Extract the [x, y] coordinate from the center of the cell holding the provided text.  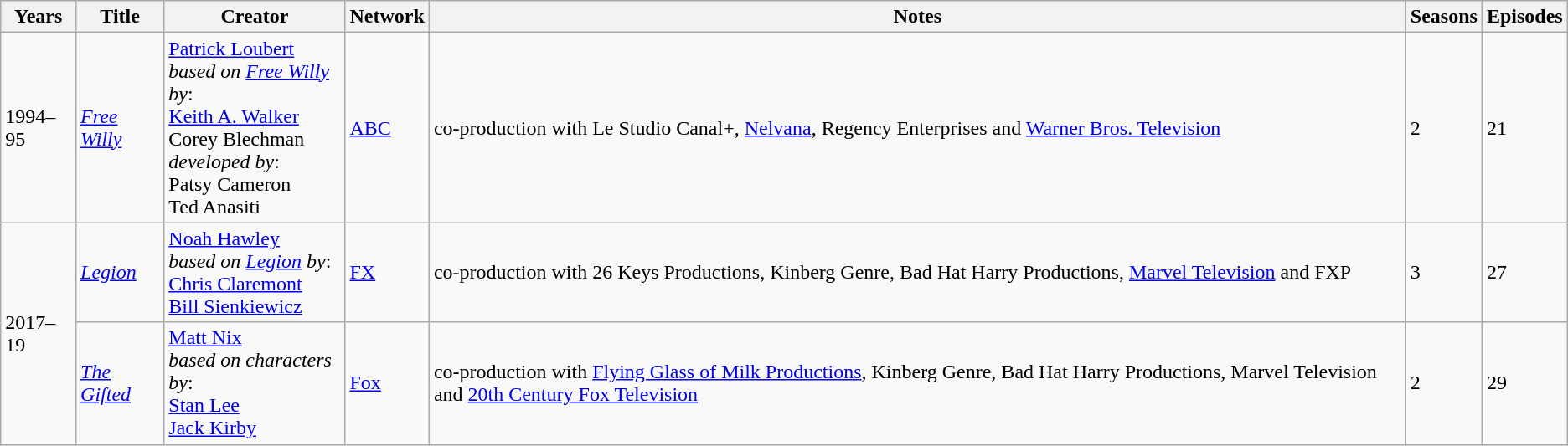
Network [387, 17]
Noah Hawleybased on Legion by:Chris ClaremontBill Sienkiewicz [255, 273]
Patrick Loubertbased on Free Willy by:Keith A. WalkerCorey Blechmandeveloped by:Patsy CameronTed Anasiti [255, 127]
co-production with Le Studio Canal+, Nelvana, Regency Enterprises and Warner Bros. Television [917, 127]
Creator [255, 17]
Matt Nixbased on characters by:Stan LeeJack Kirby [255, 383]
2017–19 [39, 333]
27 [1524, 273]
29 [1524, 383]
Years [39, 17]
Fox [387, 383]
Free Willy [121, 127]
ABC [387, 127]
Seasons [1444, 17]
The Gifted [121, 383]
21 [1524, 127]
Title [121, 17]
3 [1444, 273]
Episodes [1524, 17]
Notes [917, 17]
FX [387, 273]
co-production with 26 Keys Productions, Kinberg Genre, Bad Hat Harry Productions, Marvel Television and FXP [917, 273]
1994–95 [39, 127]
co-production with Flying Glass of Milk Productions, Kinberg Genre, Bad Hat Harry Productions, Marvel Television and 20th Century Fox Television [917, 383]
Legion [121, 273]
